Detect which cell encompasses the target text, then output its (x, y) center coordinate. 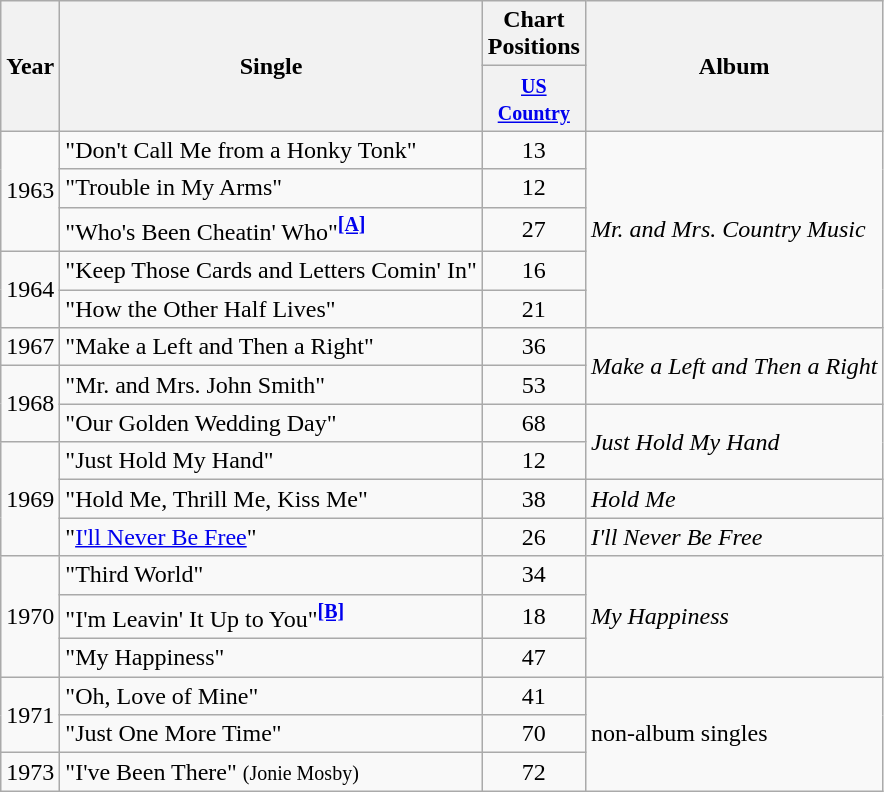
1973 (30, 772)
38 (534, 499)
Single (271, 66)
1968 (30, 404)
"I'm Leavin' It Up to You"[B] (271, 616)
53 (534, 385)
"Oh, Love of Mine" (271, 696)
Hold Me (734, 499)
Chart Positions (534, 34)
Album (734, 66)
34 (534, 575)
41 (534, 696)
13 (534, 150)
My Happiness (734, 616)
I'll Never Be Free (734, 537)
26 (534, 537)
"How the Other Half Lives" (271, 309)
"Hold Me, Thrill Me, Kiss Me" (271, 499)
Mr. and Mrs. Country Music (734, 230)
"Make a Left and Then a Right" (271, 347)
"Don't Call Me from a Honky Tonk" (271, 150)
1963 (30, 192)
68 (534, 423)
18 (534, 616)
1964 (30, 290)
"Mr. and Mrs. John Smith" (271, 385)
27 (534, 230)
"Just Hold My Hand" (271, 461)
1967 (30, 347)
"Third World" (271, 575)
1971 (30, 715)
Year (30, 66)
Make a Left and Then a Right (734, 366)
72 (534, 772)
"My Happiness" (271, 658)
Just Hold My Hand (734, 442)
"Our Golden Wedding Day" (271, 423)
21 (534, 309)
70 (534, 734)
16 (534, 271)
"Just One More Time" (271, 734)
"I've Been There" (Jonie Mosby) (271, 772)
36 (534, 347)
non-album singles (734, 734)
"Keep Those Cards and Letters Comin' In" (271, 271)
USCountry (534, 98)
"Trouble in My Arms" (271, 188)
1970 (30, 616)
"Who's Been Cheatin' Who"[A] (271, 230)
"I'll Never Be Free" (271, 537)
47 (534, 658)
1969 (30, 499)
